Pinpoint the cell where the given text exists, returning its [x, y] midpoint coordinate. 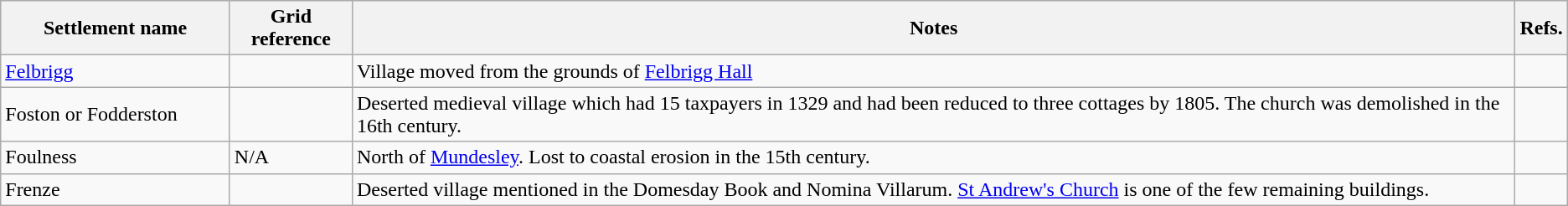
Settlement name [116, 28]
Refs. [1541, 28]
Frenze [116, 189]
North of Mundesley. Lost to coastal erosion in the 15th century. [933, 157]
Felbrigg [116, 71]
Notes [933, 28]
Foulness [116, 157]
Foston or Fodderston [116, 114]
Deserted village mentioned in the Domesday Book and Nomina Villarum. St Andrew's Church is one of the few remaining buildings. [933, 189]
Grid reference [291, 28]
N/A [291, 157]
Village moved from the grounds of Felbrigg Hall [933, 71]
